Find where the given text appears and provide that cell's center as (x, y) coordinate. 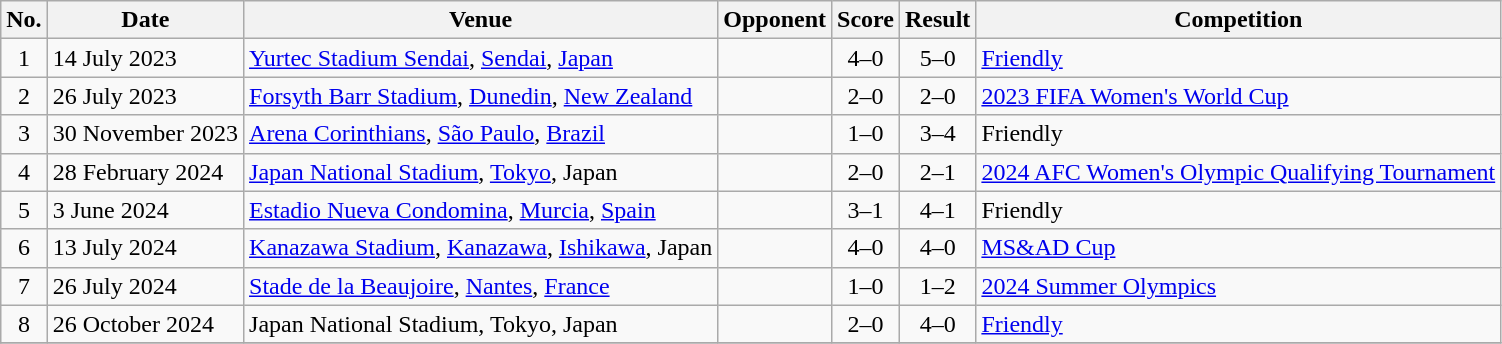
30 November 2023 (145, 134)
3–1 (866, 210)
1 (24, 58)
14 July 2023 (145, 58)
Yurtec Stadium Sendai, Sendai, Japan (481, 58)
MS&AD Cup (1238, 248)
Estadio Nueva Condomina, Murcia, Spain (481, 210)
Date (145, 20)
7 (24, 286)
4–1 (937, 210)
Score (866, 20)
8 (24, 324)
26 October 2024 (145, 324)
Venue (481, 20)
26 July 2024 (145, 286)
13 July 2024 (145, 248)
2024 Summer Olympics (1238, 286)
3 June 2024 (145, 210)
6 (24, 248)
5–0 (937, 58)
No. (24, 20)
2–1 (937, 172)
1–2 (937, 286)
Kanazawa Stadium, Kanazawa, Ishikawa, Japan (481, 248)
Stade de la Beaujoire, Nantes, France (481, 286)
4 (24, 172)
5 (24, 210)
Arena Corinthians, São Paulo, Brazil (481, 134)
3 (24, 134)
Competition (1238, 20)
2 (24, 96)
Result (937, 20)
3–4 (937, 134)
2024 AFC Women's Olympic Qualifying Tournament (1238, 172)
28 February 2024 (145, 172)
Forsyth Barr Stadium, Dunedin, New Zealand (481, 96)
2023 FIFA Women's World Cup (1238, 96)
Opponent (775, 20)
26 July 2023 (145, 96)
